Find where the given text appears and provide that cell's center as [x, y] coordinate. 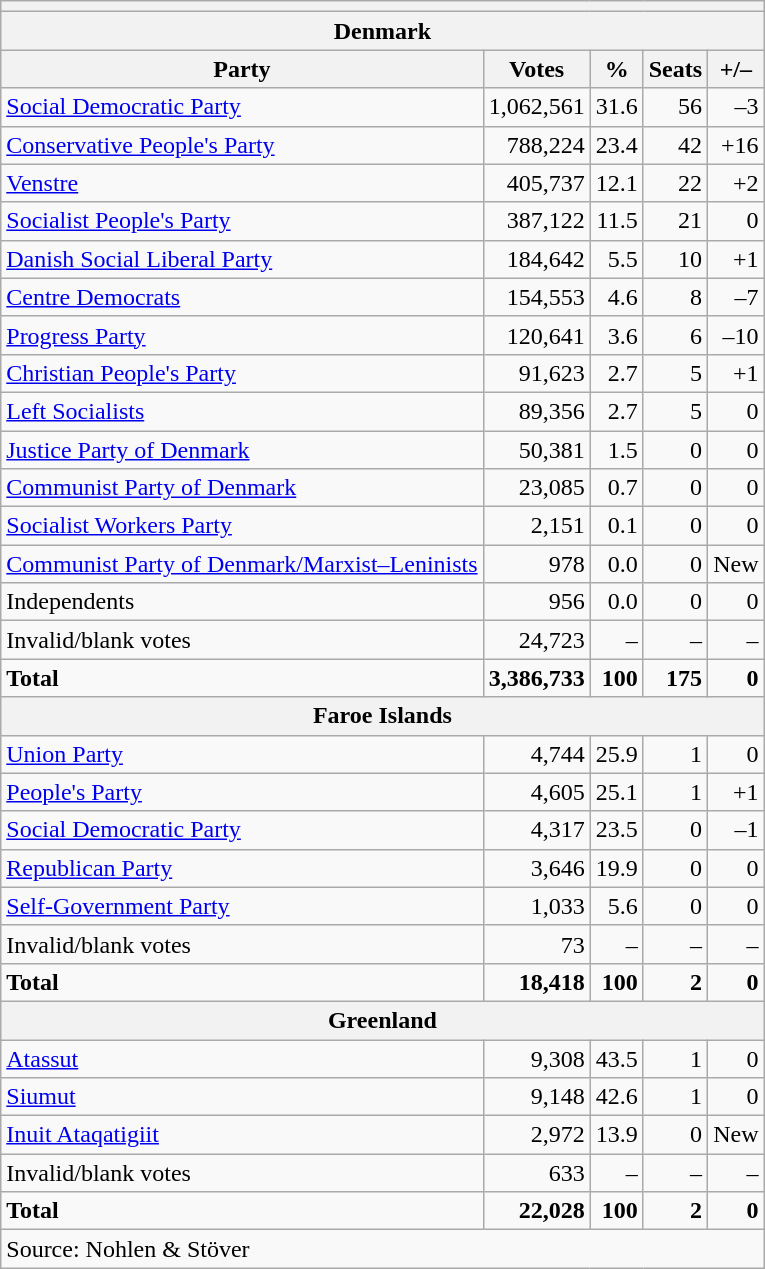
56 [675, 107]
+2 [736, 183]
4,744 [536, 754]
Atassut [242, 1059]
0.1 [616, 526]
2,151 [536, 526]
Source: Nohlen & Stöver [382, 1249]
3.6 [616, 335]
10 [675, 259]
11.5 [616, 221]
+/– [736, 69]
184,642 [536, 259]
Socialist Workers Party [242, 526]
Socialist People's Party [242, 221]
1,062,561 [536, 107]
Siumut [242, 1097]
23.5 [616, 830]
Communist Party of Denmark [242, 488]
8 [675, 297]
Communist Party of Denmark/Marxist–Leninists [242, 564]
9,148 [536, 1097]
31.6 [616, 107]
73 [536, 944]
Republican Party [242, 868]
–1 [736, 830]
Party [242, 69]
3,386,733 [536, 678]
Self-Government Party [242, 906]
Inuit Ataqatigiit [242, 1135]
50,381 [536, 449]
Faroe Islands [382, 716]
4,317 [536, 830]
Centre Democrats [242, 297]
1,033 [536, 906]
Union Party [242, 754]
42.6 [616, 1097]
Christian People's Party [242, 373]
Denmark [382, 31]
24,723 [536, 640]
Seats [675, 69]
5.5 [616, 259]
91,623 [536, 373]
3,646 [536, 868]
788,224 [536, 145]
175 [675, 678]
25.1 [616, 792]
13.9 [616, 1135]
Venstre [242, 183]
–3 [736, 107]
633 [536, 1173]
0.7 [616, 488]
4.6 [616, 297]
23,085 [536, 488]
22 [675, 183]
People's Party [242, 792]
6 [675, 335]
1.5 [616, 449]
4,605 [536, 792]
978 [536, 564]
Progress Party [242, 335]
387,122 [536, 221]
% [616, 69]
22,028 [536, 1211]
405,737 [536, 183]
2,972 [536, 1135]
Votes [536, 69]
–7 [736, 297]
18,418 [536, 982]
89,356 [536, 411]
42 [675, 145]
Conservative People's Party [242, 145]
43.5 [616, 1059]
5.6 [616, 906]
9,308 [536, 1059]
19.9 [616, 868]
154,553 [536, 297]
Justice Party of Denmark [242, 449]
25.9 [616, 754]
956 [536, 602]
Left Socialists [242, 411]
Greenland [382, 1020]
Danish Social Liberal Party [242, 259]
23.4 [616, 145]
120,641 [536, 335]
Independents [242, 602]
+16 [736, 145]
21 [675, 221]
–10 [736, 335]
12.1 [616, 183]
